From the cell containing the given text, extract its center point as [x, y] coordinate. 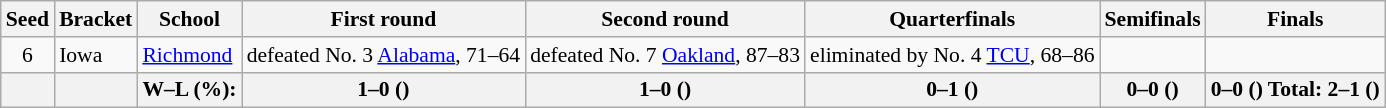
Iowa [96, 55]
0–0 () [1153, 90]
Bracket [96, 19]
0–0 () Total: 2–1 () [1296, 90]
Richmond [189, 55]
eliminated by No. 4 TCU, 68–86 [952, 55]
defeated No. 7 Oakland, 87–83 [665, 55]
6 [28, 55]
Seed [28, 19]
Finals [1296, 19]
Semifinals [1153, 19]
First round [384, 19]
Second round [665, 19]
defeated No. 3 Alabama, 71–64 [384, 55]
0–1 () [952, 90]
School [189, 19]
W–L (%): [189, 90]
Quarterfinals [952, 19]
